For the text-containing cell, return its midpoint in (X, Y) coordinate format. 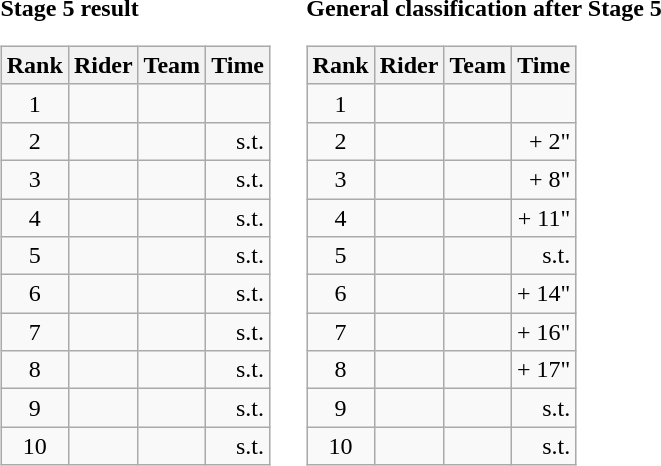
+ 17" (543, 370)
+ 11" (543, 217)
+ 16" (543, 332)
+ 14" (543, 294)
+ 2" (543, 141)
+ 8" (543, 179)
